Return [X, Y] of the center of cell containing provided text 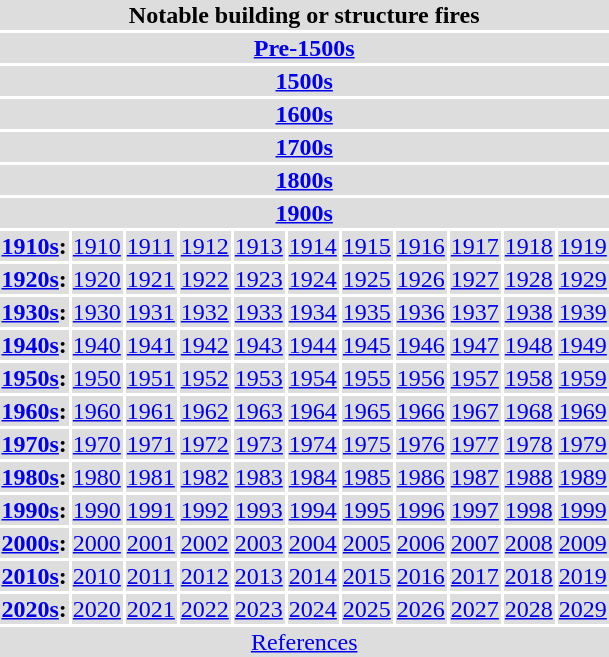
1940s: [34, 345]
2024 [312, 609]
2028 [528, 609]
2016 [420, 576]
1913 [258, 246]
2027 [474, 609]
1982 [204, 477]
1946 [420, 345]
2013 [258, 576]
1921 [150, 279]
1944 [312, 345]
1910 [96, 246]
2019 [582, 576]
1919 [582, 246]
1949 [582, 345]
1988 [528, 477]
1983 [258, 477]
1990s: [34, 510]
1975 [366, 444]
1957 [474, 378]
2010 [96, 576]
1955 [366, 378]
1999 [582, 510]
1968 [528, 411]
1927 [474, 279]
1976 [420, 444]
2020 [96, 609]
2000 [96, 543]
1980 [96, 477]
1920s: [34, 279]
2018 [528, 576]
2011 [150, 576]
1900s [304, 213]
1939 [582, 312]
1978 [528, 444]
2001 [150, 543]
1951 [150, 378]
1971 [150, 444]
1915 [366, 246]
1960 [96, 411]
1977 [474, 444]
1997 [474, 510]
1966 [420, 411]
1500s [304, 81]
2025 [366, 609]
1974 [312, 444]
1980s: [34, 477]
1989 [582, 477]
1931 [150, 312]
1600s [304, 114]
1925 [366, 279]
2026 [420, 609]
1994 [312, 510]
1986 [420, 477]
2015 [366, 576]
1918 [528, 246]
1995 [366, 510]
1959 [582, 378]
1928 [528, 279]
1963 [258, 411]
1962 [204, 411]
1993 [258, 510]
1947 [474, 345]
2004 [312, 543]
1924 [312, 279]
1700s [304, 147]
2022 [204, 609]
1937 [474, 312]
1943 [258, 345]
1936 [420, 312]
1800s [304, 180]
1930s: [34, 312]
2008 [528, 543]
1972 [204, 444]
2020s: [34, 609]
1920 [96, 279]
1929 [582, 279]
2014 [312, 576]
1958 [528, 378]
2029 [582, 609]
1969 [582, 411]
1992 [204, 510]
1952 [204, 378]
1923 [258, 279]
1940 [96, 345]
1996 [420, 510]
1912 [204, 246]
1991 [150, 510]
2009 [582, 543]
1960s: [34, 411]
Pre-1500s [304, 48]
1987 [474, 477]
2017 [474, 576]
2005 [366, 543]
1967 [474, 411]
1948 [528, 345]
1950 [96, 378]
2010s: [34, 576]
References [304, 642]
1965 [366, 411]
1935 [366, 312]
1956 [420, 378]
1985 [366, 477]
1942 [204, 345]
2007 [474, 543]
1950s: [34, 378]
1910s: [34, 246]
1938 [528, 312]
2003 [258, 543]
1917 [474, 246]
1954 [312, 378]
1973 [258, 444]
1926 [420, 279]
1970s: [34, 444]
2006 [420, 543]
1930 [96, 312]
1933 [258, 312]
1911 [150, 246]
1979 [582, 444]
Notable building or structure fires [304, 15]
1984 [312, 477]
1970 [96, 444]
1981 [150, 477]
1916 [420, 246]
2000s: [34, 543]
2021 [150, 609]
2012 [204, 576]
1932 [204, 312]
1914 [312, 246]
2023 [258, 609]
2002 [204, 543]
1964 [312, 411]
1953 [258, 378]
1945 [366, 345]
1941 [150, 345]
1961 [150, 411]
1998 [528, 510]
1922 [204, 279]
1990 [96, 510]
1934 [312, 312]
